Detect which cell encompasses the target text, then output its [X, Y] center coordinate. 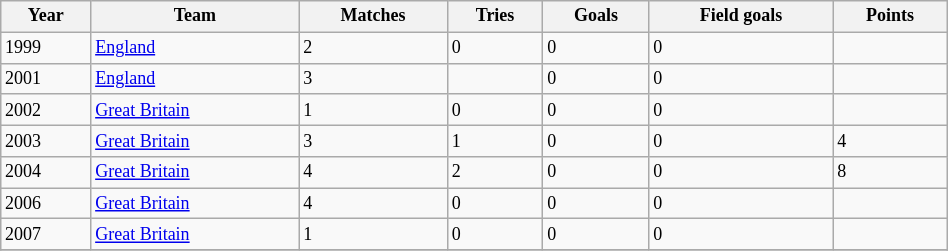
2003 [46, 140]
2006 [46, 204]
8 [890, 172]
2002 [46, 110]
Field goals [741, 16]
1999 [46, 48]
2001 [46, 78]
Tries [494, 16]
2004 [46, 172]
Goals [596, 16]
2007 [46, 234]
Year [46, 16]
Points [890, 16]
Matches [374, 16]
Team [195, 16]
